Scan for the cell matching the given text and deliver its [X, Y] coordinate at center. 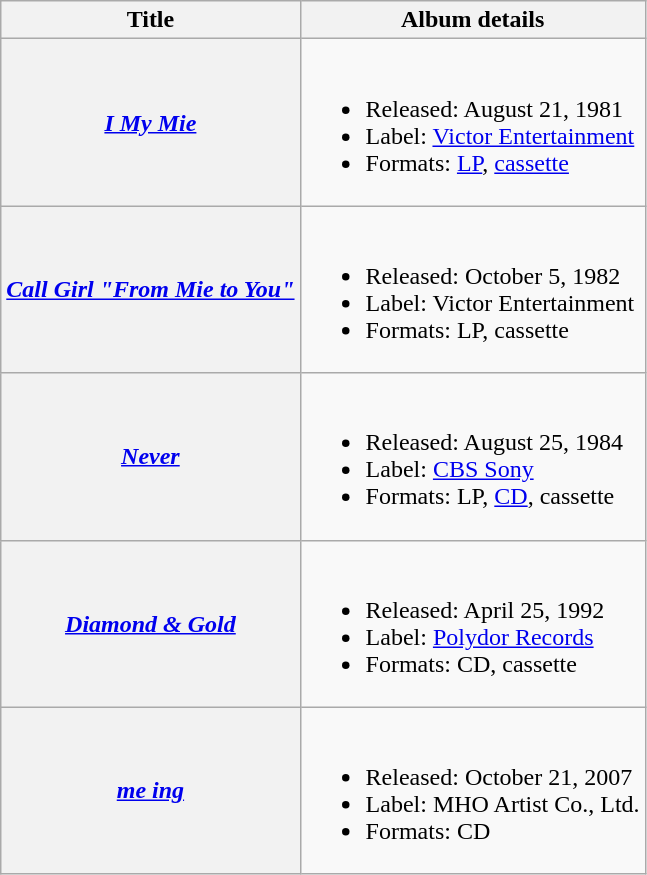
Title [150, 20]
Released: October 21, 2007Label: MHO Artist Co., Ltd.Formats: CD [472, 790]
Released: August 21, 1981Label: Victor EntertainmentFormats: LP, cassette [472, 122]
Never [150, 456]
Released: August 25, 1984Label: CBS SonyFormats: LP, CD, cassette [472, 456]
Album details [472, 20]
me ing [150, 790]
I My Mie [150, 122]
Diamond & Gold [150, 624]
Released: October 5, 1982Label: Victor EntertainmentFormats: LP, cassette [472, 290]
Released: April 25, 1992Label: Polydor RecordsFormats: CD, cassette [472, 624]
Call Girl "From Mie to You" [150, 290]
